Locate the cell with the specified text and output its [X, Y] center coordinate. 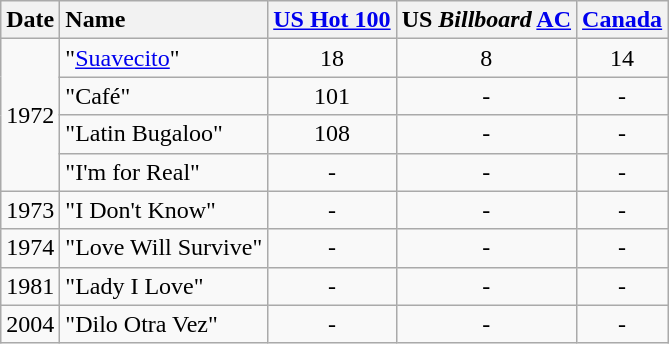
1973 [30, 210]
1974 [30, 248]
"I Don't Know" [164, 210]
"Lady I Love" [164, 286]
14 [622, 58]
1972 [30, 115]
"Suavecito" [164, 58]
Name [164, 20]
Canada [622, 20]
Date [30, 20]
"Café" [164, 96]
"Love Will Survive" [164, 248]
"Dilo Otra Vez" [164, 324]
1981 [30, 286]
"I'm for Real" [164, 172]
2004 [30, 324]
101 [332, 96]
18 [332, 58]
"Latin Bugaloo" [164, 134]
108 [332, 134]
8 [486, 58]
US Billboard AC [486, 20]
US Hot 100 [332, 20]
